Return (x, y) of the center of cell containing provided text 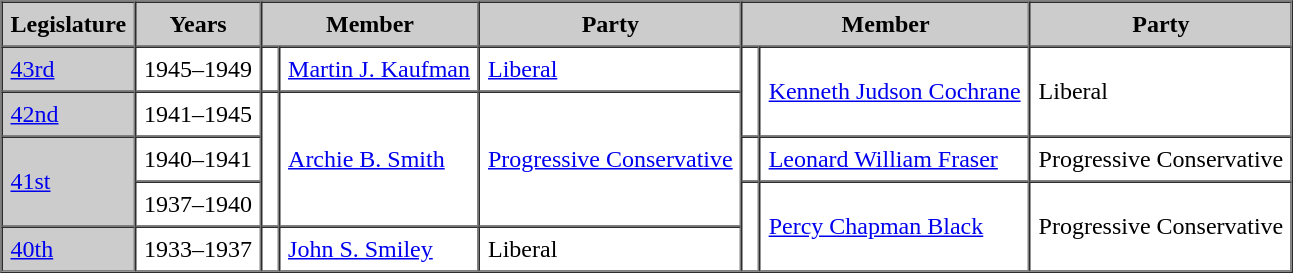
42nd (69, 114)
Legislature (69, 24)
40th (69, 248)
Years (198, 24)
1940–1941 (198, 158)
Percy Chapman Black (895, 227)
41st (69, 181)
1941–1945 (198, 114)
John S. Smiley (379, 248)
1945–1949 (198, 68)
Martin J. Kaufman (379, 68)
Kenneth Judson Cochrane (895, 91)
Archie B. Smith (379, 160)
43rd (69, 68)
1937–1940 (198, 204)
1933–1937 (198, 248)
Leonard William Fraser (895, 158)
